Capture the cell that displays the provided text and extract its [X, Y] central coordinate. 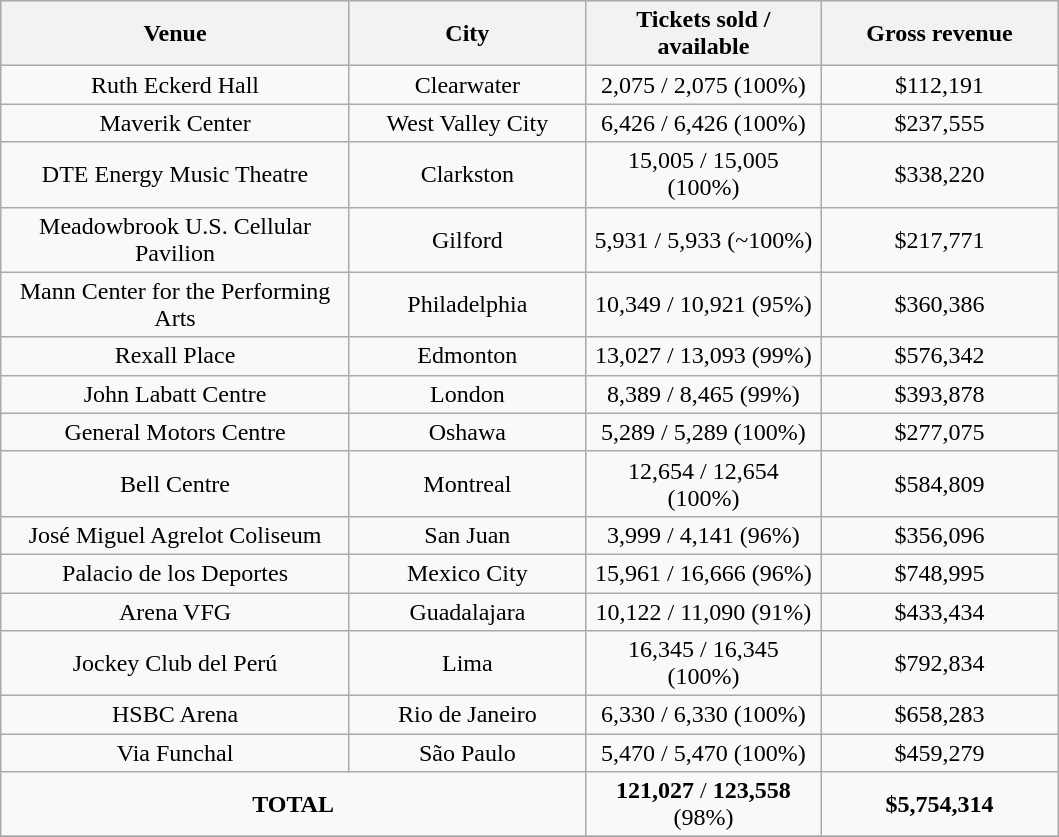
Tickets sold / available [703, 34]
Mann Center for the Performing Arts [176, 304]
$360,386 [939, 304]
2,075 / 2,075 (100%) [703, 85]
$338,220 [939, 174]
Meadowbrook U.S. Cellular Pavilion [176, 240]
6,426 / 6,426 (100%) [703, 123]
Rexall Place [176, 356]
Clarkston [467, 174]
San Juan [467, 535]
Edmonton [467, 356]
10,349 / 10,921 (95%) [703, 304]
13,027 / 13,093 (99%) [703, 356]
$459,279 [939, 753]
$748,995 [939, 573]
$277,075 [939, 432]
Clearwater [467, 85]
London [467, 394]
Gilford [467, 240]
$584,809 [939, 484]
5,470 / 5,470 (100%) [703, 753]
$356,096 [939, 535]
São Paulo [467, 753]
Rio de Janeiro [467, 715]
5,289 / 5,289 (100%) [703, 432]
$5,754,314 [939, 804]
Ruth Eckerd Hall [176, 85]
10,122 / 11,090 (91%) [703, 611]
5,931 / 5,933 (~100%) [703, 240]
Gross revenue [939, 34]
Philadelphia [467, 304]
$112,191 [939, 85]
TOTAL [294, 804]
16,345 / 16,345 (100%) [703, 664]
Arena VFG [176, 611]
Montreal [467, 484]
Via Funchal [176, 753]
Venue [176, 34]
José Miguel Agrelot Coliseum [176, 535]
$393,878 [939, 394]
$658,283 [939, 715]
$217,771 [939, 240]
Bell Centre [176, 484]
DTE Energy Music Theatre [176, 174]
$576,342 [939, 356]
General Motors Centre [176, 432]
$237,555 [939, 123]
West Valley City [467, 123]
$792,834 [939, 664]
John Labatt Centre [176, 394]
8,389 / 8,465 (99%) [703, 394]
121,027 / 123,558 (98%) [703, 804]
HSBC Arena [176, 715]
Lima [467, 664]
15,961 / 16,666 (96%) [703, 573]
Jockey Club del Perú [176, 664]
Palacio de los Deportes [176, 573]
$433,434 [939, 611]
3,999 / 4,141 (96%) [703, 535]
Oshawa [467, 432]
City [467, 34]
6,330 / 6,330 (100%) [703, 715]
Maverik Center [176, 123]
12,654 / 12,654 (100%) [703, 484]
15,005 / 15,005 (100%) [703, 174]
Mexico City [467, 573]
Guadalajara [467, 611]
